Capture the cell that displays the provided text and extract its (x, y) central coordinate. 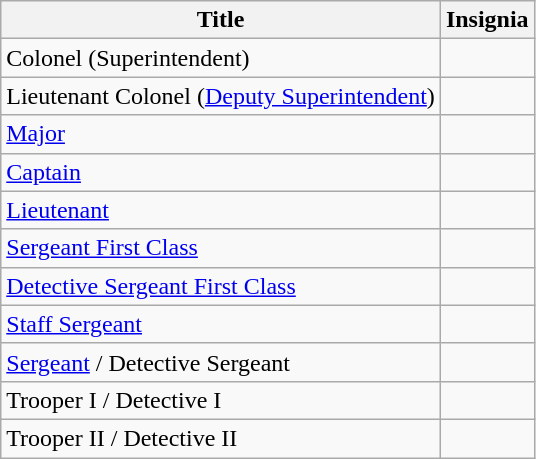
Sergeant / Detective Sergeant (221, 362)
Sergeant First Class (221, 248)
Trooper II / Detective II (221, 438)
Colonel (Superintendent) (221, 58)
Title (221, 20)
Staff Sergeant (221, 324)
Insignia (487, 20)
Lieutenant Colonel (Deputy Superintendent) (221, 96)
Major (221, 134)
Detective Sergeant First Class (221, 286)
Captain (221, 172)
Trooper I / Detective I (221, 400)
Lieutenant (221, 210)
